Return the [X, Y] coordinate for the center point of the cell that contains the specified text.  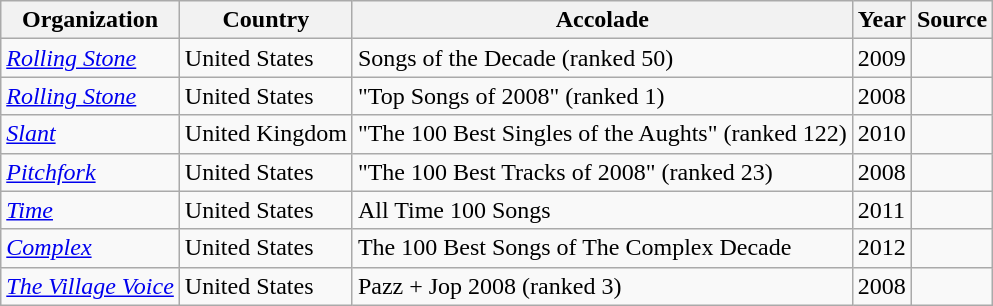
2012 [882, 248]
Slant [90, 134]
"The 100 Best Tracks of 2008" (ranked 23) [602, 172]
The Village Voice [90, 286]
Complex [90, 248]
Organization [90, 20]
Time [90, 210]
"Top Songs of 2008" (ranked 1) [602, 96]
All Time 100 Songs [602, 210]
Source [952, 20]
2011 [882, 210]
Songs of the Decade (ranked 50) [602, 58]
2010 [882, 134]
"The 100 Best Singles of the Aughts" (ranked 122) [602, 134]
Accolade [602, 20]
Pitchfork [90, 172]
Country [266, 20]
Pazz + Jop 2008 (ranked 3) [602, 286]
Year [882, 20]
The 100 Best Songs of The Complex Decade [602, 248]
United Kingdom [266, 134]
2009 [882, 58]
